Output the (X, Y) coordinate of the center of the cell containing the given text.  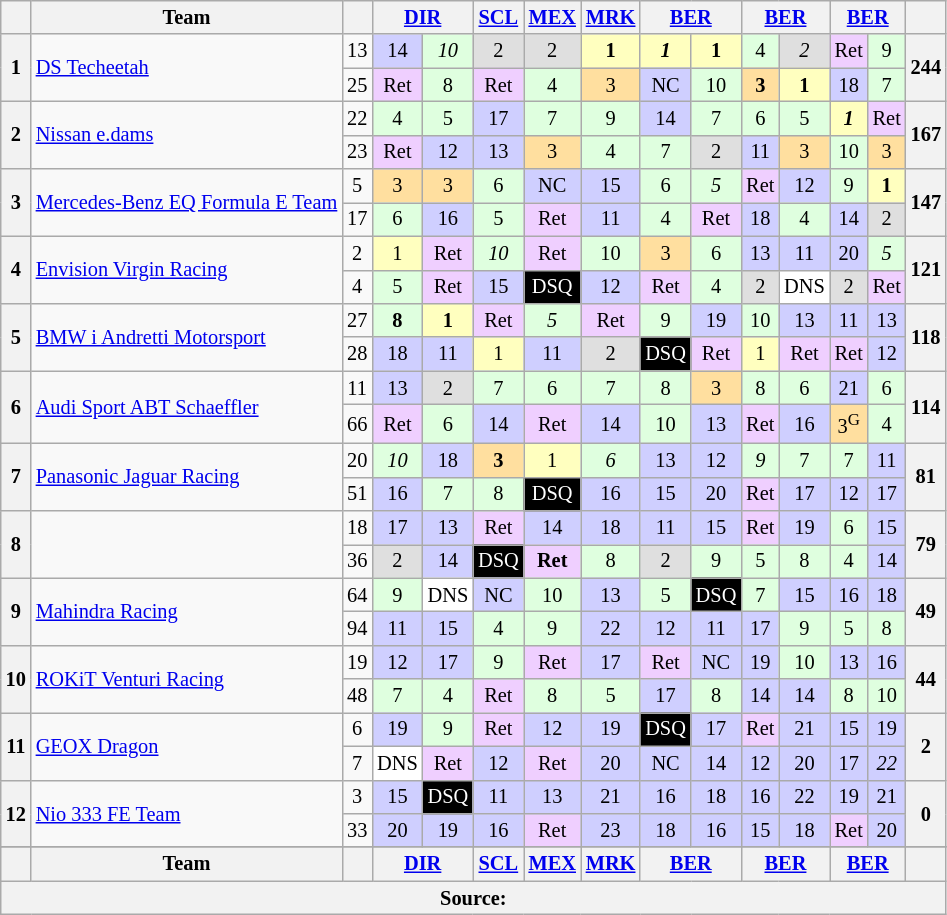
Envision Virgin Racing (186, 270)
44 (926, 678)
Panasonic Jaguar Racing (186, 476)
GEOX Dragon (186, 746)
121 (926, 270)
49 (926, 612)
114 (926, 408)
51 (357, 494)
25 (357, 85)
Nio 333 FE Team (186, 814)
79 (926, 544)
167 (926, 134)
3G (849, 424)
94 (357, 628)
Audi Sport ABT Schaeffler (186, 408)
BMW i Andretti Motorsport (186, 336)
Mercedes-Benz EQ Formula E Team (186, 202)
244 (926, 68)
147 (926, 202)
66 (357, 424)
118 (926, 336)
Source: (474, 898)
48 (357, 696)
36 (357, 561)
DS Techeetah (186, 68)
28 (357, 354)
0 (926, 814)
Mahindra Racing (186, 612)
ROKiT Venturi Racing (186, 678)
Nissan e.dams (186, 134)
33 (357, 830)
64 (357, 595)
81 (926, 476)
27 (357, 320)
